From the cell containing the given text, extract its center point as (X, Y) coordinate. 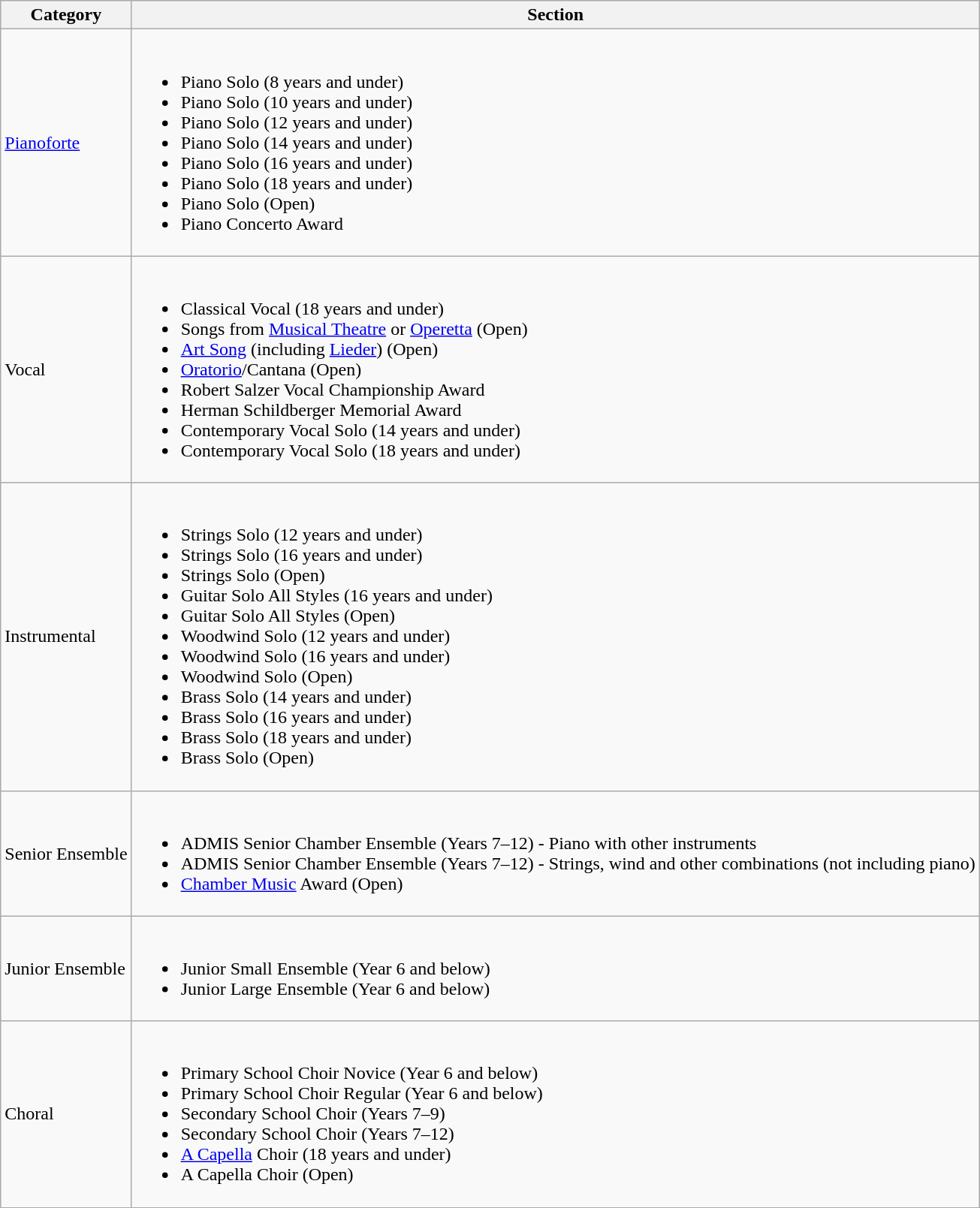
Choral (66, 1114)
Junior Ensemble (66, 969)
Category (66, 15)
Instrumental (66, 637)
Pianoforte (66, 143)
Senior Ensemble (66, 853)
Vocal (66, 369)
Junior Small Ensemble (Year 6 and below)Junior Large Ensemble (Year 6 and below) (556, 969)
Section (556, 15)
